For the text-containing cell, return its midpoint in [X, Y] coordinate format. 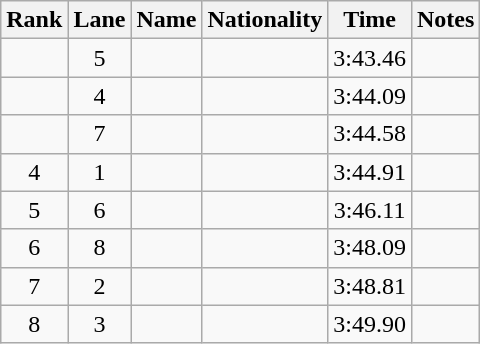
3 [100, 324]
Lane [100, 20]
Nationality [265, 20]
3:43.46 [370, 58]
3:48.81 [370, 286]
Notes [445, 20]
Rank [34, 20]
3:44.09 [370, 96]
3:49.90 [370, 324]
3:44.58 [370, 134]
Name [166, 20]
2 [100, 286]
3:46.11 [370, 210]
3:48.09 [370, 248]
1 [100, 172]
3:44.91 [370, 172]
Time [370, 20]
